Determine the [X, Y] coordinate at the center of the cell enclosing the given text.  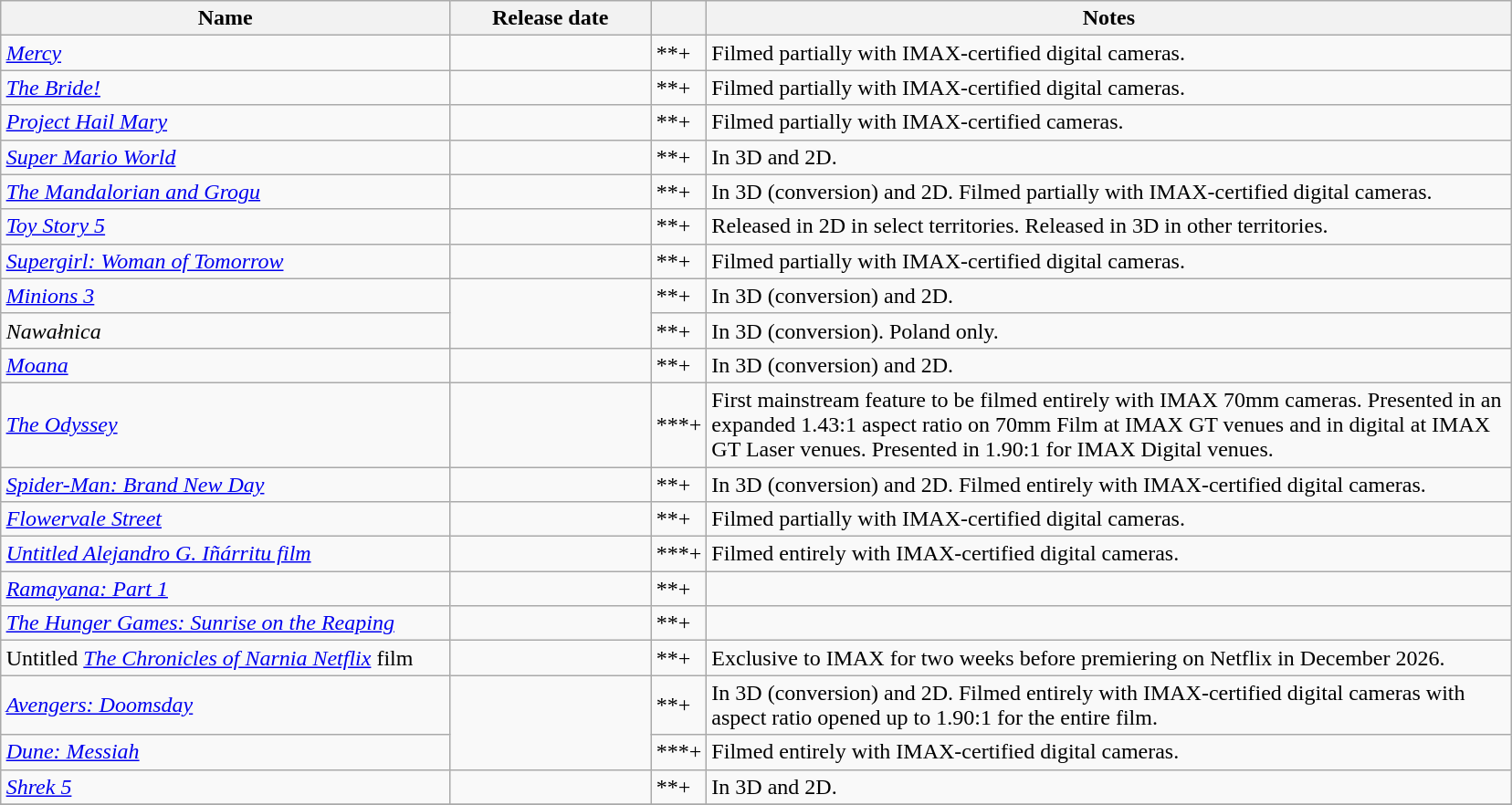
Filmed partially with IMAX-certified cameras. [1108, 122]
Avengers: Doomsday [225, 705]
Dune: Messiah [225, 752]
The Hunger Games: Sunrise on the Reaping [225, 623]
Project Hail Mary [225, 122]
In 3D (conversion) and 2D. Filmed entirely with IMAX-certified digital cameras with aspect ratio opened up to 1.90:1 for the entire film. [1108, 705]
In 3D (conversion). Poland only. [1108, 330]
The Odyssey [225, 424]
Ramayana: Part 1 [225, 589]
The Bride! [225, 88]
Release date [550, 18]
Exclusive to IMAX for two weeks before premiering on Netflix in December 2026. [1108, 658]
Flowervale Street [225, 519]
Name [225, 18]
Supergirl: Woman of Tomorrow [225, 261]
The Mandalorian and Grogu [225, 192]
In 3D (conversion) and 2D. Filmed entirely with IMAX-certified digital cameras. [1108, 485]
Untitled The Chronicles of Narnia Netflix film [225, 658]
Untitled Alejandro G. Iñárritu film [225, 554]
Moana [225, 365]
Minions 3 [225, 296]
Toy Story 5 [225, 226]
Super Mario World [225, 157]
Mercy [225, 53]
Shrek 5 [225, 787]
Notes [1108, 18]
Released in 2D in select territories. Released in 3D in other territories. [1108, 226]
In 3D (conversion) and 2D. Filmed partially with IMAX-certified digital cameras. [1108, 192]
Spider-Man: Brand New Day [225, 485]
Nawałnica [225, 330]
